Find where the given text appears and provide that cell's center as (x, y) coordinate. 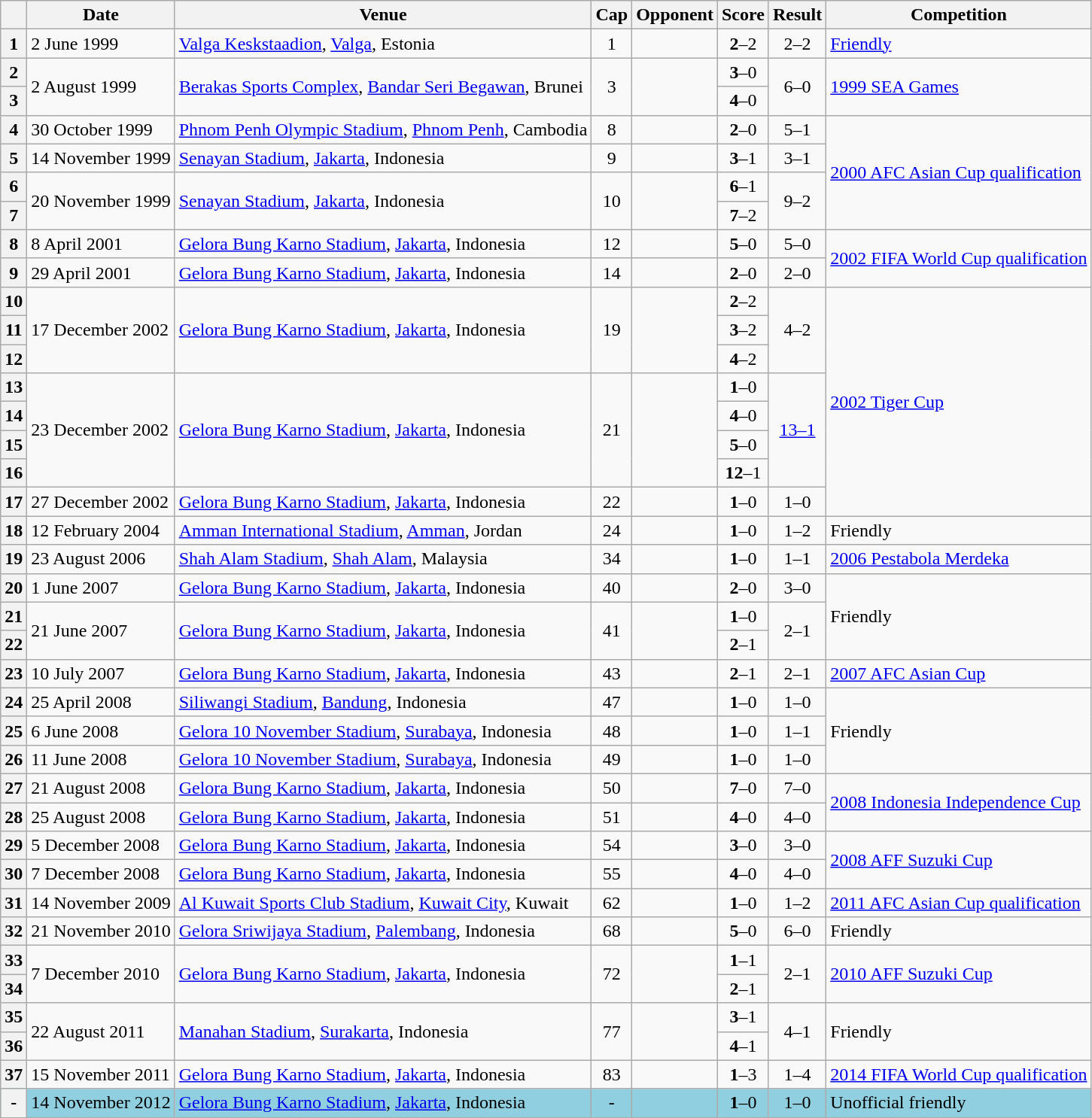
1–4 (797, 1074)
49 (612, 759)
27 (14, 788)
5 December 2008 (101, 846)
15 November 2011 (101, 1074)
12 February 2004 (101, 530)
Siliwangi Stadium, Bandung, Indonesia (383, 702)
17 December 2002 (101, 330)
2002 Tiger Cup (959, 401)
72 (612, 974)
15 (14, 445)
29 April 2001 (101, 272)
33 (14, 960)
Manahan Stadium, Surakarta, Indonesia (383, 1031)
14 November 1999 (101, 158)
12–1 (743, 473)
7 (14, 215)
Valga Keskstaadion, Valga, Estonia (383, 44)
Result (797, 15)
28 (14, 816)
20 November 1999 (101, 201)
Opponent (675, 15)
9–2 (797, 201)
Gelora Sriwijaya Stadium, Palembang, Indonesia (383, 931)
2 August 1999 (101, 87)
6 June 2008 (101, 731)
30 (14, 874)
77 (612, 1031)
40 (612, 588)
18 (14, 530)
2002 FIFA World Cup qualification (959, 258)
23 (14, 673)
62 (612, 903)
23 August 2006 (101, 559)
21 November 2010 (101, 931)
17 (14, 502)
2008 Indonesia Independence Cup (959, 802)
25 (14, 731)
6–1 (743, 187)
6 (14, 187)
32 (14, 931)
20 (14, 588)
Competition (959, 15)
31 (14, 903)
Shah Alam Stadium, Shah Alam, Malaysia (383, 559)
1–3 (743, 1074)
26 (14, 759)
2000 AFC Asian Cup qualification (959, 172)
Amman International Stadium, Amman, Jordan (383, 530)
5–1 (797, 129)
1999 SEA Games (959, 87)
Score (743, 15)
Cap (612, 15)
7 December 2010 (101, 974)
13 (14, 387)
30 October 1999 (101, 129)
36 (14, 1046)
1 June 2007 (101, 588)
11 June 2008 (101, 759)
68 (612, 931)
7–2 (743, 215)
47 (612, 702)
10 July 2007 (101, 673)
5 (14, 158)
2006 Pestabola Merdeka (959, 559)
2 (14, 72)
27 December 2002 (101, 502)
Berakas Sports Complex, Bandar Seri Begawan, Brunei (383, 87)
23 December 2002 (101, 430)
3–2 (743, 330)
21 June 2007 (101, 630)
8 April 2001 (101, 244)
14 November 2012 (101, 1103)
2014 FIFA World Cup qualification (959, 1074)
41 (612, 630)
48 (612, 731)
50 (612, 788)
43 (612, 673)
Date (101, 15)
21 August 2008 (101, 788)
2011 AFC Asian Cup qualification (959, 903)
13–1 (797, 430)
35 (14, 1017)
Phnom Penh Olympic Stadium, Phnom Penh, Cambodia (383, 129)
16 (14, 473)
37 (14, 1074)
22 August 2011 (101, 1031)
Unofficial friendly (959, 1103)
25 August 2008 (101, 816)
83 (612, 1074)
7 December 2008 (101, 874)
Al Kuwait Sports Club Stadium, Kuwait City, Kuwait (383, 903)
29 (14, 846)
2 June 1999 (101, 44)
51 (612, 816)
2007 AFC Asian Cup (959, 673)
25 April 2008 (101, 702)
14 November 2009 (101, 903)
2008 AFF Suzuki Cup (959, 860)
Venue (383, 15)
2010 AFF Suzuki Cup (959, 974)
11 (14, 330)
4 (14, 129)
54 (612, 846)
55 (612, 874)
